From the cell containing the given text, extract its center point as [x, y] coordinate. 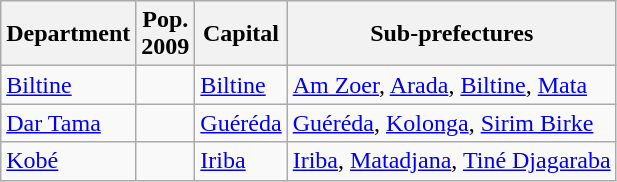
Guéréda, Kolonga, Sirim Birke [452, 123]
Kobé [68, 161]
Capital [241, 34]
Iriba, Matadjana, Tiné Djagaraba [452, 161]
Dar Tama [68, 123]
Sub-prefectures [452, 34]
Guéréda [241, 123]
Iriba [241, 161]
Department [68, 34]
Pop.2009 [166, 34]
Am Zoer, Arada, Biltine, Mata [452, 85]
